Pinpoint the cell where the given text exists, returning its (X, Y) midpoint coordinate. 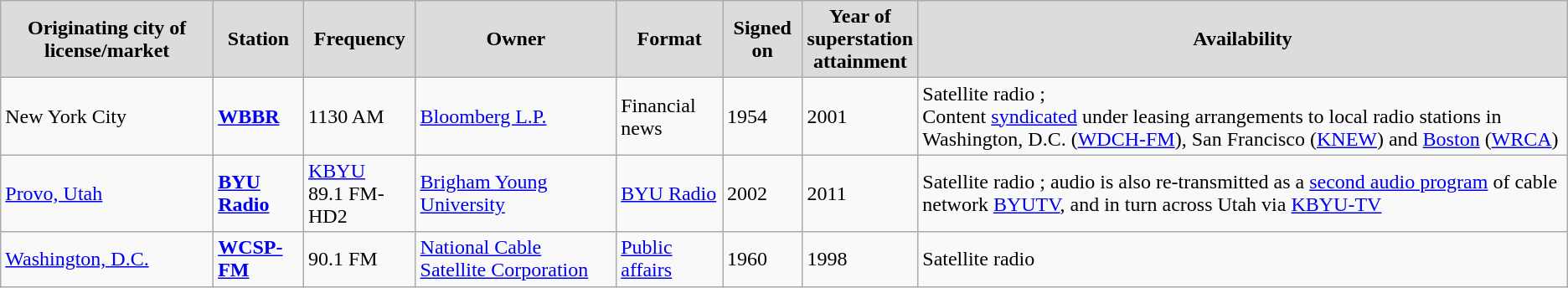
WBBR (259, 116)
Availability (1243, 39)
90.1 FM (359, 260)
Brigham Young University (516, 193)
WCSP-FM (259, 260)
2011 (860, 193)
Station (259, 39)
Format (670, 39)
1998 (860, 260)
Originating city of license/market (107, 39)
1130 AM (359, 116)
New York City (107, 116)
Bloomberg L.P. (516, 116)
Signed on (762, 39)
National Cable Satellite Corporation (516, 260)
1954 (762, 116)
Satellite radio (1243, 260)
Public affairs (670, 260)
Owner (516, 39)
2002 (762, 193)
Financial news (670, 116)
2001 (860, 116)
KBYU89.1 FM-HD2 (359, 193)
1960 (762, 260)
Year ofsuperstationattainment (860, 39)
Frequency (359, 39)
Provo, Utah (107, 193)
Satellite radio ; audio is also re-transmitted as a second audio program of cable network BYUTV, and in turn across Utah via KBYU-TV (1243, 193)
Washington, D.C. (107, 260)
